Return the (x, y) coordinate for the center point of the cell that contains the specified text.  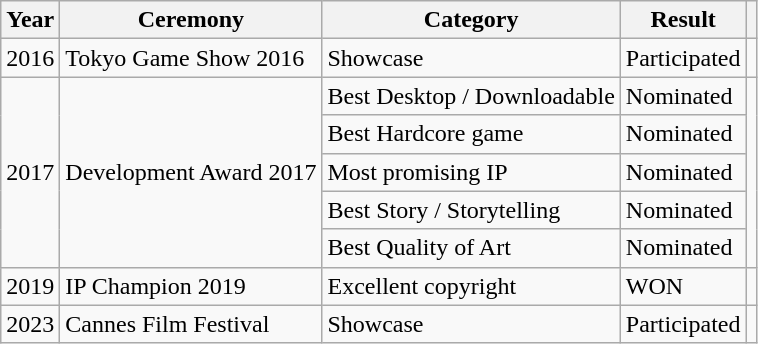
Development Award 2017 (191, 172)
Best Desktop / Downloadable (471, 96)
Excellent copyright (471, 286)
Category (471, 20)
Best Story / Storytelling (471, 210)
2016 (30, 58)
2023 (30, 324)
2019 (30, 286)
2017 (30, 172)
Best Hardcore game (471, 134)
Most promising IP (471, 172)
Result (683, 20)
Tokyo Game Show 2016 (191, 58)
WON (683, 286)
Best Quality of Art (471, 248)
IP Champion 2019 (191, 286)
Year (30, 20)
Ceremony (191, 20)
Cannes Film Festival (191, 324)
